Scan for the cell matching the given text and deliver its [x, y] coordinate at center. 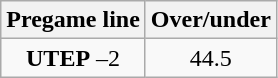
UTEP –2 [74, 58]
Pregame line [74, 20]
Over/under [210, 20]
44.5 [210, 58]
